Provide the [x, y] coordinate of the cell's center where the given text is located.  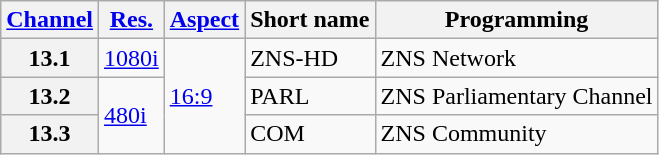
ZNS-HD [310, 58]
PARL [310, 96]
Programming [516, 20]
16:9 [204, 96]
13.1 [50, 58]
13.3 [50, 134]
ZNS Network [516, 58]
Channel [50, 20]
Res. [132, 20]
ZNS Community [516, 134]
Aspect [204, 20]
Short name [310, 20]
ZNS Parliamentary Channel [516, 96]
1080i [132, 58]
13.2 [50, 96]
COM [310, 134]
480i [132, 115]
